Identify which cell holds the provided text, then report its [X, Y] central coordinate. 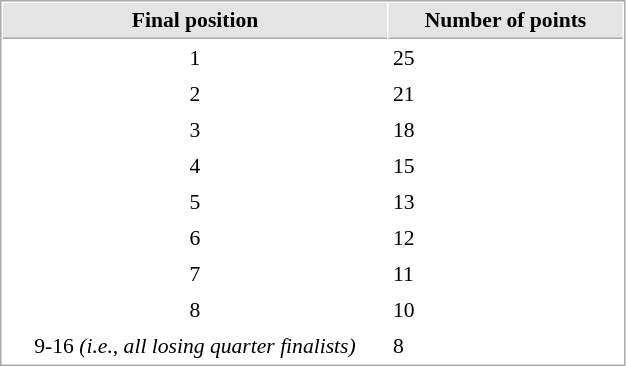
3 [195, 129]
10 [505, 309]
9-16 (i.e., all losing quarter finalists) [195, 345]
11 [505, 273]
18 [505, 129]
2 [195, 93]
Number of points [505, 21]
25 [505, 57]
7 [195, 273]
12 [505, 237]
5 [195, 201]
15 [505, 165]
1 [195, 57]
6 [195, 237]
Final position [195, 21]
13 [505, 201]
4 [195, 165]
21 [505, 93]
